For the text-containing cell, return its midpoint in [X, Y] coordinate format. 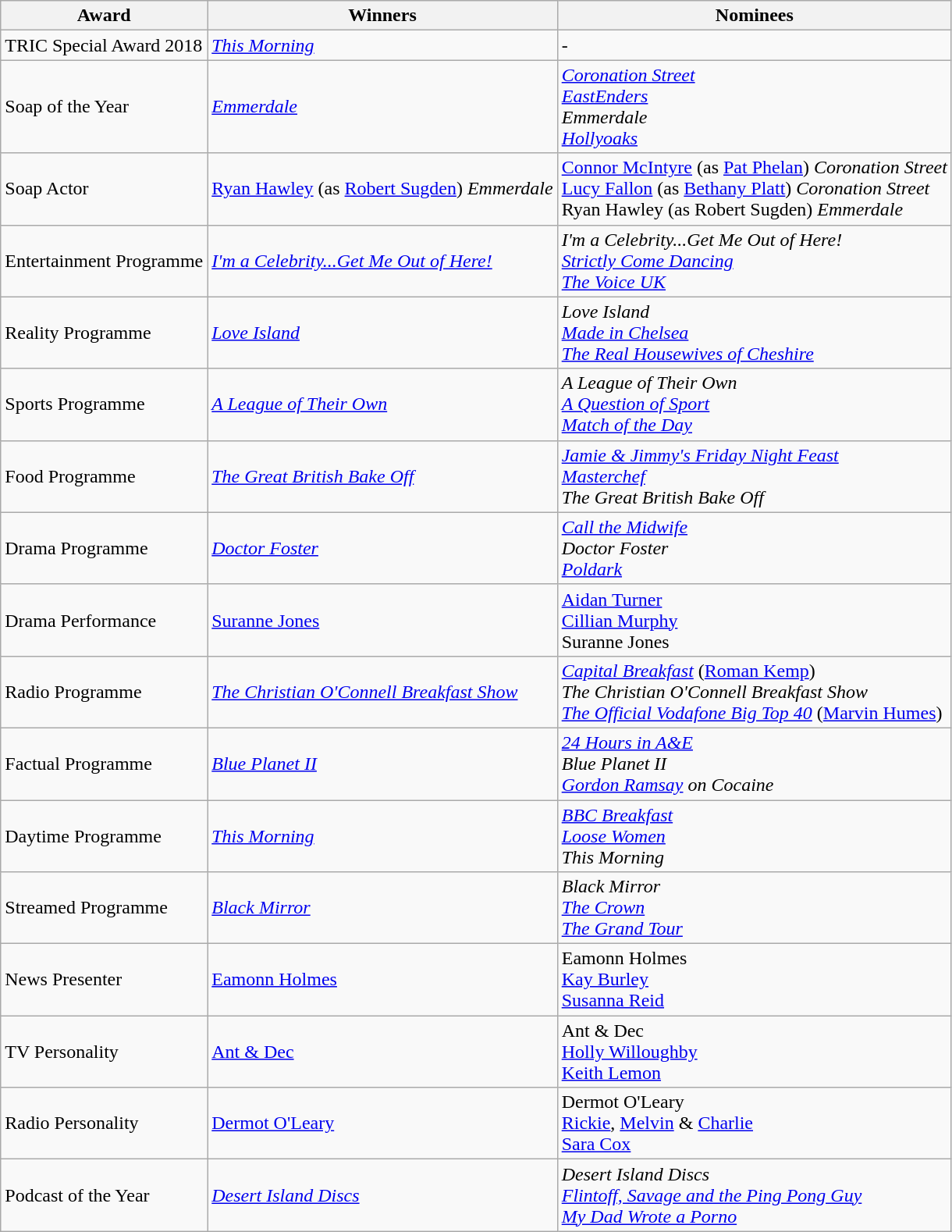
- [754, 45]
A League of Their Own [382, 404]
Desert Island Discs Flintoff, Savage and the Ping Pong Guy My Dad Wrote a Porno [754, 1195]
Jamie & Jimmy's Friday Night Feast Masterchef The Great British Bake Off [754, 476]
TV Personality [105, 1052]
Call the Midwife Doctor Foster Poldark [754, 548]
I'm a Celebrity...Get Me Out of Here! Strictly Come Dancing The Voice UK [754, 261]
Ant & Dec Holly Willoughby Keith Lemon [754, 1052]
Blue Planet II [382, 764]
Emmerdale [382, 106]
Podcast of the Year [105, 1195]
Black Mirror The Crown The Grand Tour [754, 908]
Coronation Street EastEnders Emmerdale Hollyoaks [754, 106]
Food Programme [105, 476]
Connor McIntyre (as Pat Phelan) Coronation Street Lucy Fallon (as Bethany Platt) Coronation StreetRyan Hawley (as Robert Sugden) Emmerdale [754, 189]
Ryan Hawley (as Robert Sugden) Emmerdale [382, 189]
Eamonn Holmes Kay Burley Susanna Reid [754, 980]
Suranne Jones [382, 620]
News Presenter [105, 980]
I'm a Celebrity...Get Me Out of Here! [382, 261]
Desert Island Discs [382, 1195]
Eamonn Holmes [382, 980]
TRIC Special Award 2018 [105, 45]
Love Island [382, 333]
Winners [382, 16]
The Great British Bake Off [382, 476]
Capital Breakfast (Roman Kemp) The Christian O'Connell Breakfast Show The Official Vodafone Big Top 40 (Marvin Humes) [754, 692]
Soap of the Year [105, 106]
Entertainment Programme [105, 261]
Doctor Foster [382, 548]
BBC Breakfast Loose Women This Morning [754, 835]
24 Hours in A&E Blue Planet II Gordon Ramsay on Cocaine [754, 764]
Dermot O'Leary [382, 1123]
Black Mirror [382, 908]
Aidan Turner Cillian Murphy Suranne Jones [754, 620]
Radio Programme [105, 692]
Love Island Made in Chelsea The Real Housewives of Cheshire [754, 333]
Daytime Programme [105, 835]
Ant & Dec [382, 1052]
The Christian O'Connell Breakfast Show [382, 692]
Factual Programme [105, 764]
Nominees [754, 16]
Drama Programme [105, 548]
Reality Programme [105, 333]
Award [105, 16]
Radio Personality [105, 1123]
Soap Actor [105, 189]
A League of Their Own A Question of Sport Match of the Day [754, 404]
Sports Programme [105, 404]
Streamed Programme [105, 908]
Drama Performance [105, 620]
Dermot O'Leary Rickie, Melvin & Charlie Sara Cox [754, 1123]
